Provide the (X, Y) coordinate of the cell's center where the given text is located.  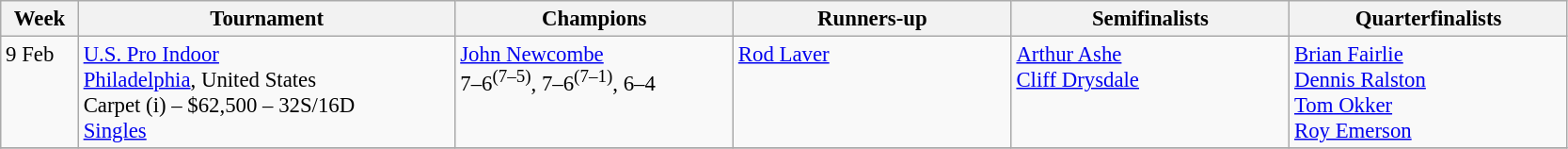
Semifinalists (1150, 19)
Arthur Ashe Cliff Drysdale (1150, 92)
Runners-up (873, 19)
Tournament (267, 19)
9 Feb (40, 92)
Rod Laver (873, 92)
Brian Fairlie Dennis Ralston Tom Okker Roy Emerson (1429, 92)
U.S. Pro Indoor Philadelphia, United StatesCarpet (i) – $62,500 – 32S/16D Singles (267, 92)
Champions (594, 19)
Quarterfinalists (1429, 19)
Week (40, 19)
John Newcombe7–6(7–5), 7–6(7–1), 6–4 (594, 92)
